Scan for the cell matching the given text and deliver its [x, y] coordinate at center. 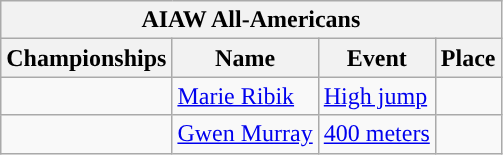
Place [468, 58]
High jump [376, 96]
Name [245, 58]
AIAW All-Americans [251, 20]
400 meters [376, 134]
Gwen Murray [245, 134]
Marie Ribik [245, 96]
Event [376, 58]
Championships [86, 58]
